Scan for the cell matching the given text and deliver its [x, y] coordinate at center. 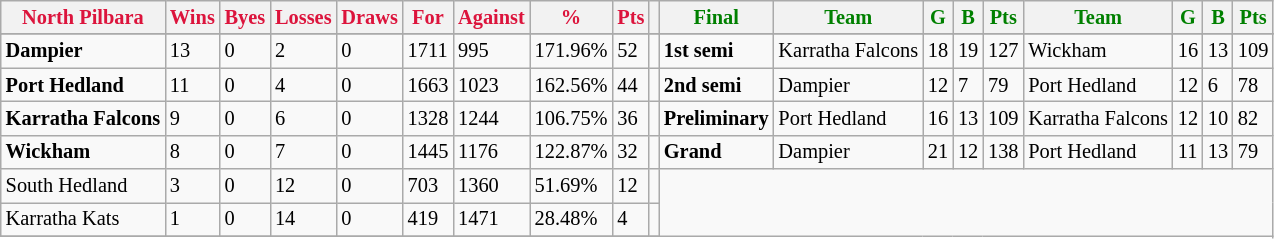
1 [192, 219]
2nd semi [716, 85]
1244 [492, 118]
162.56% [572, 85]
1360 [492, 186]
Final [716, 17]
52 [630, 51]
19 [968, 51]
1328 [428, 118]
% [572, 17]
3 [192, 186]
1st semi [716, 51]
127 [1003, 51]
138 [1003, 152]
For [428, 17]
Byes [245, 17]
South Hedland [83, 186]
Wins [192, 17]
1445 [428, 152]
Losses [303, 17]
Against [492, 17]
North Pilbara [83, 17]
14 [303, 219]
28.48% [572, 219]
1023 [492, 85]
1711 [428, 51]
1176 [492, 152]
Grand [716, 152]
18 [938, 51]
10 [1218, 118]
122.87% [572, 152]
9 [192, 118]
106.75% [572, 118]
Preliminary [716, 118]
8 [192, 152]
Karratha Kats [83, 219]
1471 [492, 219]
171.96% [572, 51]
82 [1253, 118]
995 [492, 51]
32 [630, 152]
703 [428, 186]
51.69% [572, 186]
1663 [428, 85]
44 [630, 85]
2 [303, 51]
21 [938, 152]
Draws [369, 17]
36 [630, 118]
78 [1253, 85]
419 [428, 219]
